Capture the cell that displays the provided text and extract its [x, y] central coordinate. 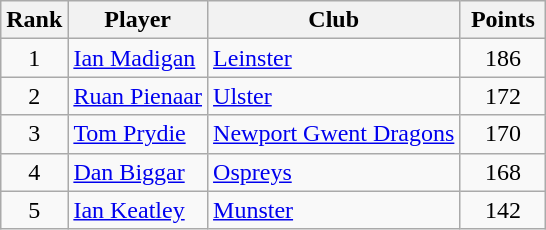
142 [503, 210]
Rank [34, 20]
Ospreys [334, 172]
186 [503, 58]
Points [503, 20]
168 [503, 172]
Ian Keatley [138, 210]
Ian Madigan [138, 58]
Ruan Pienaar [138, 96]
Player [138, 20]
170 [503, 134]
Newport Gwent Dragons [334, 134]
Club [334, 20]
Ulster [334, 96]
1 [34, 58]
Tom Prydie [138, 134]
5 [34, 210]
2 [34, 96]
Leinster [334, 58]
3 [34, 134]
Dan Biggar [138, 172]
Munster [334, 210]
172 [503, 96]
4 [34, 172]
